Pinpoint the cell where the given text exists, returning its [X, Y] midpoint coordinate. 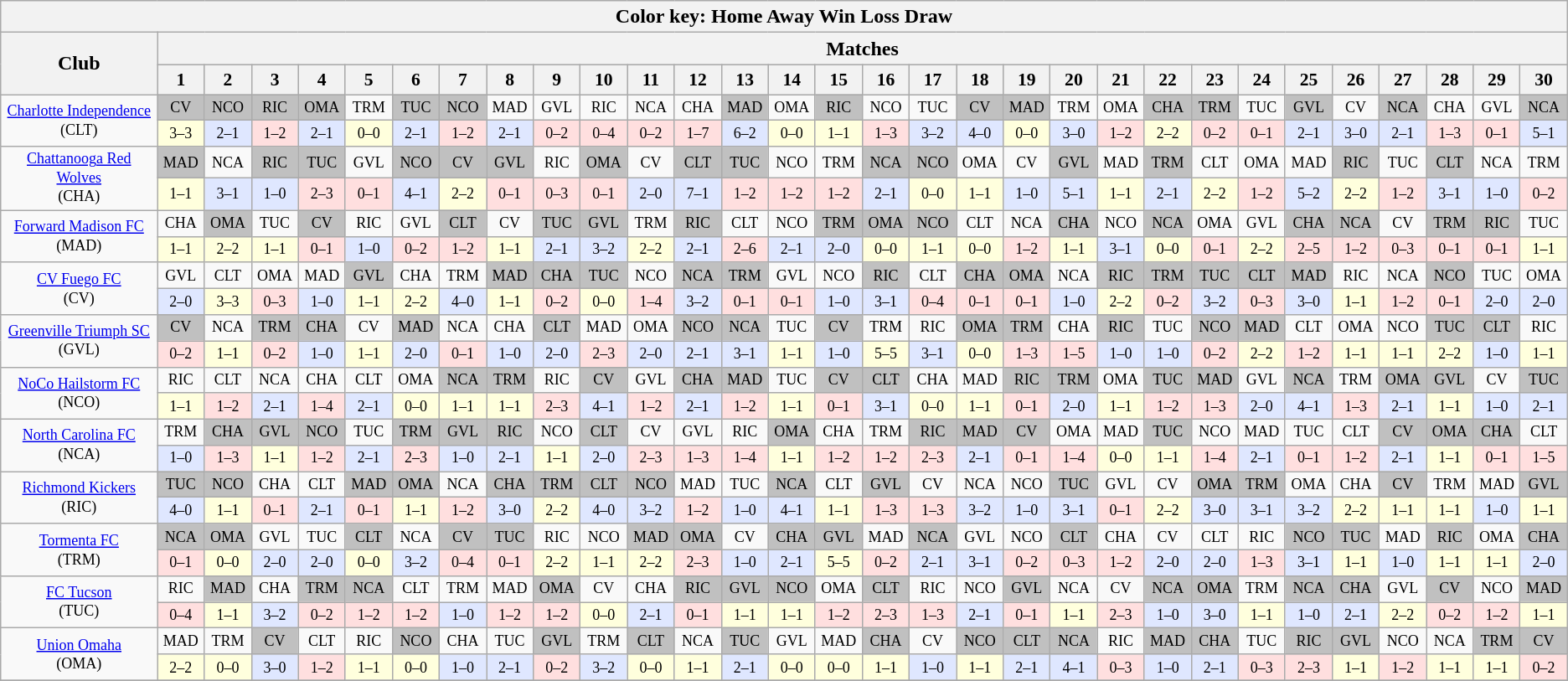
29 [1497, 80]
Club [79, 64]
19 [1027, 80]
27 [1403, 80]
10 [604, 80]
FC Tucson(TUC) [79, 601]
15 [838, 80]
11 [651, 80]
22 [1168, 80]
6–2 [745, 134]
7–1 [698, 194]
12 [698, 80]
25 [1308, 80]
2–5 [1308, 250]
6 [415, 80]
5–2 [1308, 194]
5 [369, 80]
Matches [863, 49]
14 [792, 80]
30 [1544, 80]
9 [557, 80]
Union Omaha(OMA) [79, 654]
13 [745, 80]
Tormenta FC(TRM) [79, 549]
North Carolina FC(NCA) [79, 445]
Forward Madison FC(MAD) [79, 236]
17 [933, 80]
26 [1356, 80]
23 [1215, 80]
24 [1261, 80]
16 [885, 80]
3 [275, 80]
NoCo Hailstorm FC(NCO) [79, 393]
1–7 [698, 134]
2 [228, 80]
Chattanooga Red Wolves(CHA) [79, 178]
CV Fuego FC(CV) [79, 288]
28 [1450, 80]
21 [1121, 80]
Charlotte Independence(CLT) [79, 120]
20 [1074, 80]
2–6 [745, 250]
8 [510, 80]
1 [181, 80]
4 [322, 80]
18 [980, 80]
Greenville Triumph SC(GVL) [79, 341]
Richmond Kickers(RIC) [79, 498]
Color key: Home Away Win Loss Draw [784, 17]
7 [462, 80]
